Search for the cell housing the specified text and yield its (X, Y) center coordinate. 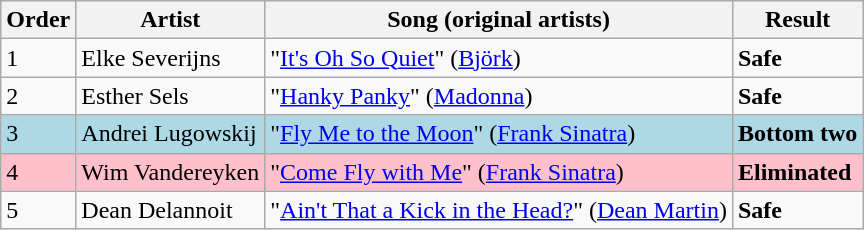
Song (original artists) (499, 20)
"Hanky Panky" (Madonna) (499, 96)
Dean Delannoit (170, 210)
1 (38, 58)
2 (38, 96)
Bottom two (797, 134)
"Fly Me to the Moon" (Frank Sinatra) (499, 134)
Wim Vandereyken (170, 172)
"Come Fly with Me" (Frank Sinatra) (499, 172)
Eliminated (797, 172)
Result (797, 20)
Order (38, 20)
4 (38, 172)
"It's Oh So Quiet" (Björk) (499, 58)
Elke Severijns (170, 58)
Andrei Lugowskij (170, 134)
5 (38, 210)
Artist (170, 20)
Esther Sels (170, 96)
"Ain't That a Kick in the Head?" (Dean Martin) (499, 210)
3 (38, 134)
